Pinpoint the cell where the given text exists, returning its (x, y) midpoint coordinate. 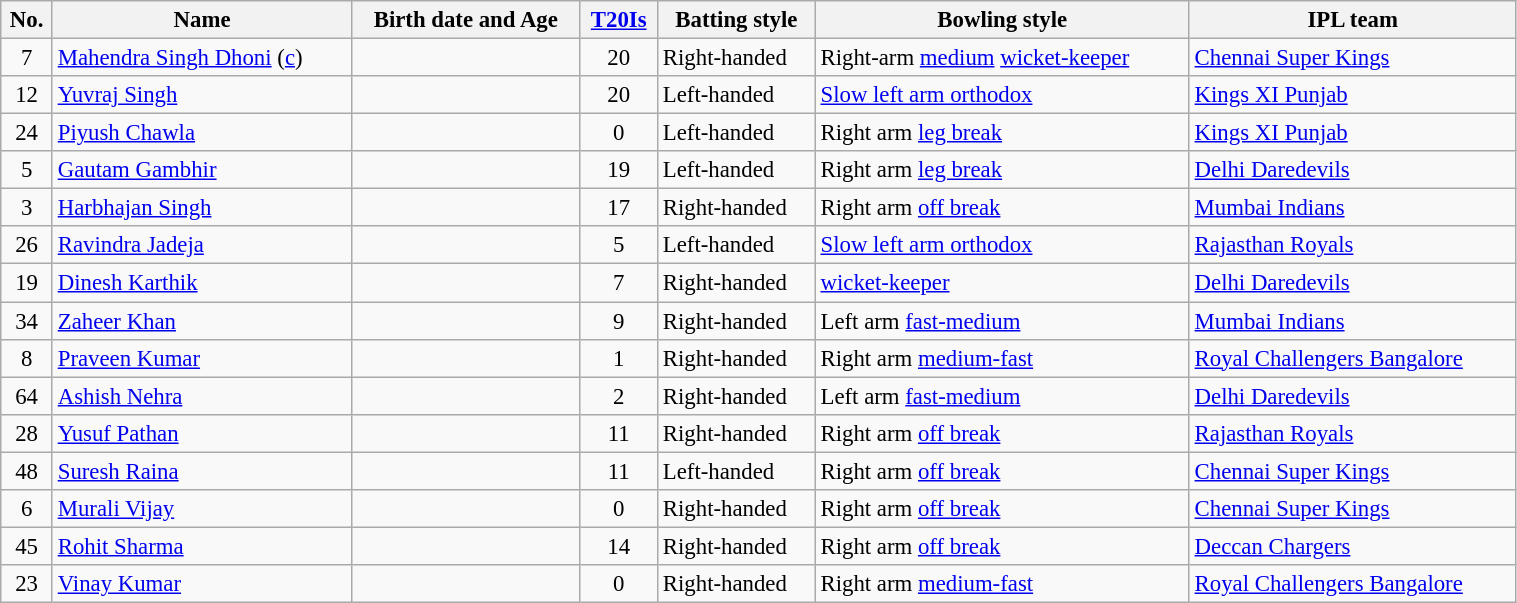
Ashish Nehra (202, 396)
Name (202, 20)
26 (27, 245)
Zaheer Khan (202, 321)
Harbhajan Singh (202, 208)
1 (619, 358)
34 (27, 321)
14 (619, 546)
Praveen Kumar (202, 358)
Suresh Raina (202, 471)
T20Is (619, 20)
12 (27, 95)
8 (27, 358)
3 (27, 208)
9 (619, 321)
45 (27, 546)
Piyush Chawla (202, 133)
Yuvraj Singh (202, 95)
Dinesh Karthik (202, 283)
23 (27, 584)
17 (619, 208)
28 (27, 433)
Ravindra Jadeja (202, 245)
Rohit Sharma (202, 546)
24 (27, 133)
IPL team (1352, 20)
Yusuf Pathan (202, 433)
Deccan Chargers (1352, 546)
Vinay Kumar (202, 584)
wicket-keeper (1002, 283)
Batting style (737, 20)
Mahendra Singh Dhoni (c) (202, 58)
No. (27, 20)
Gautam Gambhir (202, 170)
Bowling style (1002, 20)
Birth date and Age (466, 20)
6 (27, 509)
Murali Vijay (202, 509)
64 (27, 396)
2 (619, 396)
Right-arm medium wicket-keeper (1002, 58)
48 (27, 471)
